Extract the (x, y) coordinate from the center of the cell holding the provided text.  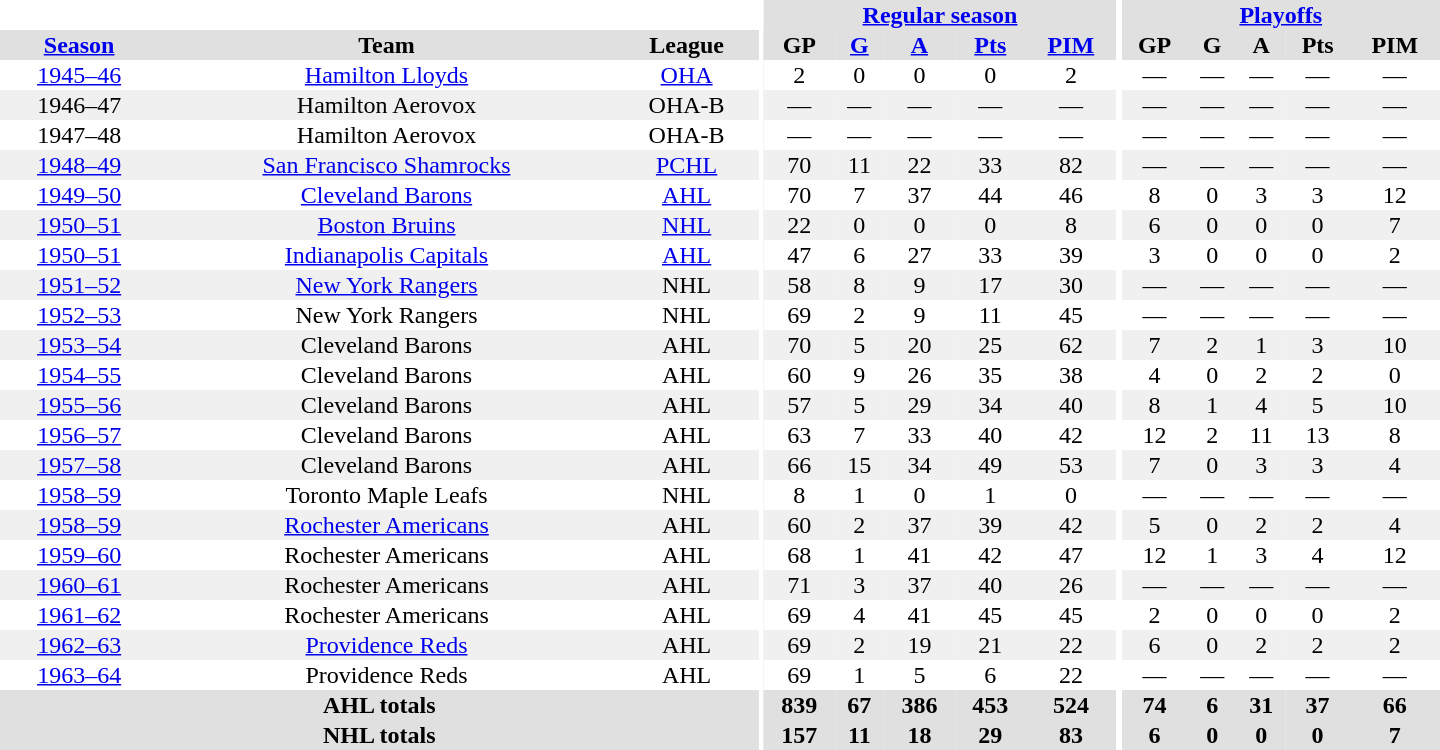
74 (1155, 705)
League (687, 45)
Indianapolis Capitals (386, 255)
1953–54 (79, 345)
57 (800, 405)
1960–61 (79, 585)
1954–55 (79, 375)
524 (1071, 705)
67 (860, 705)
AHL totals (379, 705)
1951–52 (79, 285)
1963–64 (79, 675)
Toronto Maple Leafs (386, 495)
1962–63 (79, 645)
25 (990, 345)
18 (920, 735)
PCHL (687, 165)
62 (1071, 345)
1947–48 (79, 135)
1952–53 (79, 315)
35 (990, 375)
20 (920, 345)
30 (1071, 285)
Team (386, 45)
Regular season (940, 15)
Season (79, 45)
NHL totals (379, 735)
1957–58 (79, 465)
1948–49 (79, 165)
71 (800, 585)
386 (920, 705)
13 (1318, 435)
1946–47 (79, 105)
1961–62 (79, 615)
21 (990, 645)
53 (1071, 465)
15 (860, 465)
83 (1071, 735)
1949–50 (79, 195)
46 (1071, 195)
Boston Bruins (386, 225)
Playoffs (1281, 15)
OHA (687, 75)
38 (1071, 375)
31 (1262, 705)
San Francisco Shamrocks (386, 165)
1956–57 (79, 435)
839 (800, 705)
27 (920, 255)
1945–46 (79, 75)
82 (1071, 165)
Hamilton Lloyds (386, 75)
49 (990, 465)
1959–60 (79, 555)
453 (990, 705)
44 (990, 195)
1955–56 (79, 405)
17 (990, 285)
63 (800, 435)
19 (920, 645)
58 (800, 285)
68 (800, 555)
157 (800, 735)
